Capture the cell that displays the provided text and extract its [x, y] central coordinate. 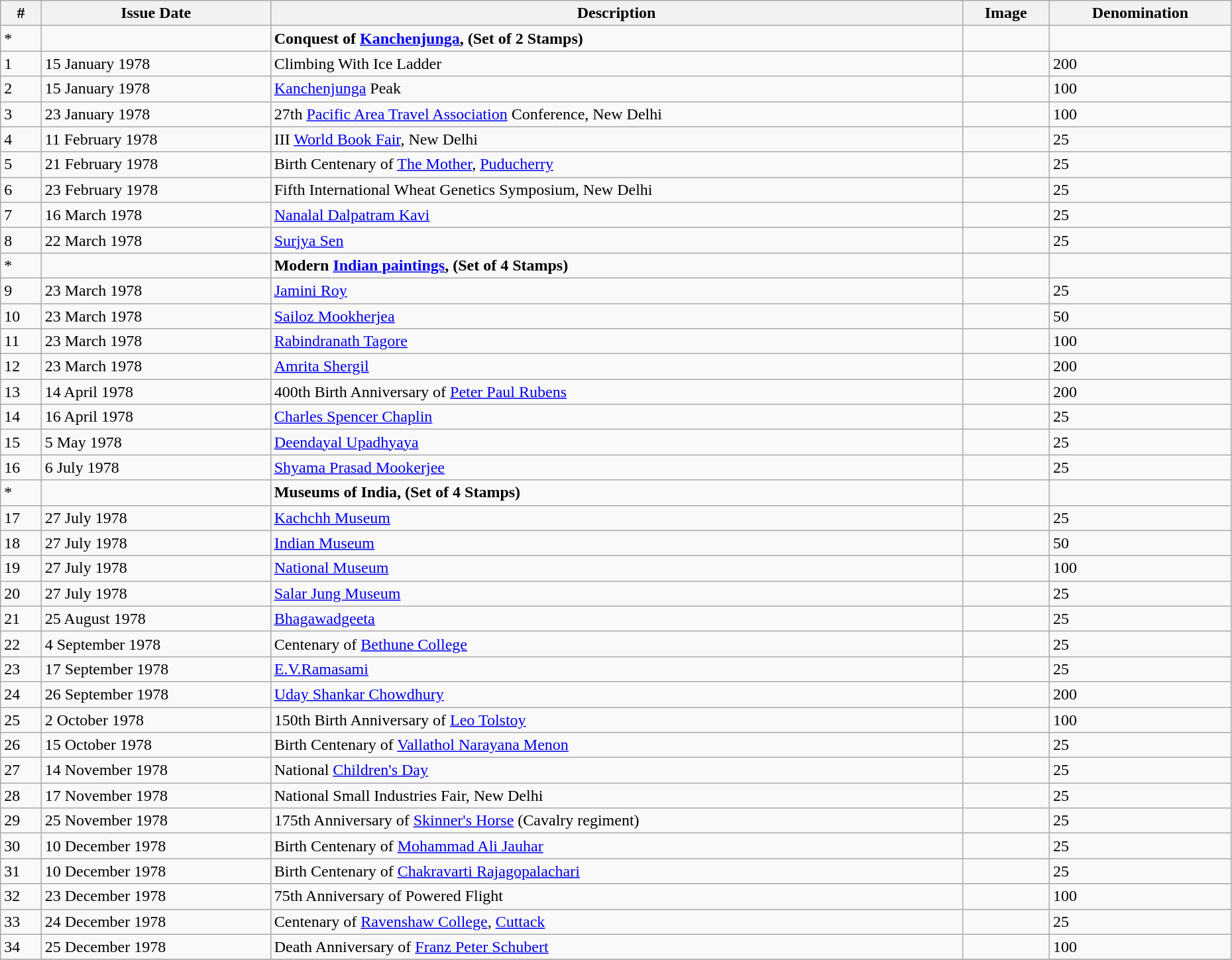
7 [21, 215]
22 [21, 644]
14 [21, 417]
National Children's Day [616, 770]
8 [21, 240]
12 [21, 367]
22 March 1978 [156, 240]
Description [616, 13]
25 December 1978 [156, 947]
21 February 1978 [156, 164]
17 September 1978 [156, 669]
Denomination [1140, 13]
Birth Centenary of Mohammad Ali Jauhar [616, 846]
Museums of India, (Set of 4 Stamps) [616, 493]
23 January 1978 [156, 114]
16 March 1978 [156, 215]
150th Birth Anniversary of Leo Tolstoy [616, 719]
Modern Indian paintings, (Set of 4 Stamps) [616, 265]
Amrita Shergil [616, 367]
Birth Centenary of Chakravarti Rajagopalachari [616, 871]
11 February 1978 [156, 139]
Centenary of Ravenshaw College, Cuttack [616, 922]
Salar Jung Museum [616, 593]
Climbing With Ice Ladder [616, 64]
19 [21, 568]
21 [21, 619]
26 [21, 745]
Kachchh Museum [616, 518]
Deendayal Upadhyaya [616, 442]
24 December 1978 [156, 922]
16 April 1978 [156, 417]
6 July 1978 [156, 467]
Birth Centenary of The Mother, Puducherry [616, 164]
Image [1006, 13]
31 [21, 871]
16 [21, 467]
9 [21, 290]
E.V.Ramasami [616, 669]
14 November 1978 [156, 770]
Charles Spencer Chaplin [616, 417]
4 [21, 139]
Shyama Prasad Mookerjee [616, 467]
Jamini Roy [616, 290]
Fifth International Wheat Genetics Symposium, New Delhi [616, 190]
Sailoz Mookherjea [616, 316]
26 September 1978 [156, 694]
4 September 1978 [156, 644]
3 [21, 114]
Surjya Sen [616, 240]
Birth Centenary of Vallathol Narayana Menon [616, 745]
15 October 1978 [156, 745]
6 [21, 190]
24 [21, 694]
Rabindranath Tagore [616, 341]
2 [21, 89]
23 February 1978 [156, 190]
Indian Museum [616, 543]
Bhagawadgeeta [616, 619]
17 [21, 518]
National Museum [616, 568]
33 [21, 922]
Centenary of Bethune College [616, 644]
Death Anniversary of Franz Peter Schubert [616, 947]
27 [21, 770]
13 [21, 392]
32 [21, 896]
III World Book Fair, New Delhi [616, 139]
Uday Shankar Chowdhury [616, 694]
20 [21, 593]
17 November 1978 [156, 796]
34 [21, 947]
175th Anniversary of Skinner's Horse (Cavalry regiment) [616, 821]
30 [21, 846]
Conquest of Kanchenjunga, (Set of 2 Stamps) [616, 38]
Nanalal Dalpatram Kavi [616, 215]
23 [21, 669]
15 [21, 442]
29 [21, 821]
National Small Industries Fair, New Delhi [616, 796]
25 August 1978 [156, 619]
14 April 1978 [156, 392]
18 [21, 543]
75th Anniversary of Powered Flight [616, 896]
23 December 1978 [156, 896]
5 May 1978 [156, 442]
11 [21, 341]
Kanchenjunga Peak [616, 89]
2 October 1978 [156, 719]
10 [21, 316]
27th Pacific Area Travel Association Conference, New Delhi [616, 114]
1 [21, 64]
400th Birth Anniversary of Peter Paul Rubens [616, 392]
5 [21, 164]
25 November 1978 [156, 821]
# [21, 13]
Issue Date [156, 13]
28 [21, 796]
